Scan for the cell matching the given text and deliver its (x, y) coordinate at center. 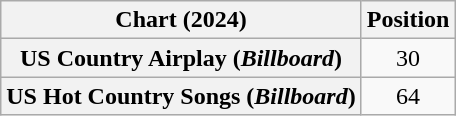
64 (408, 96)
30 (408, 58)
Chart (2024) (181, 20)
Position (408, 20)
US Hot Country Songs (Billboard) (181, 96)
US Country Airplay (Billboard) (181, 58)
